Return [X, Y] of the center of cell containing provided text 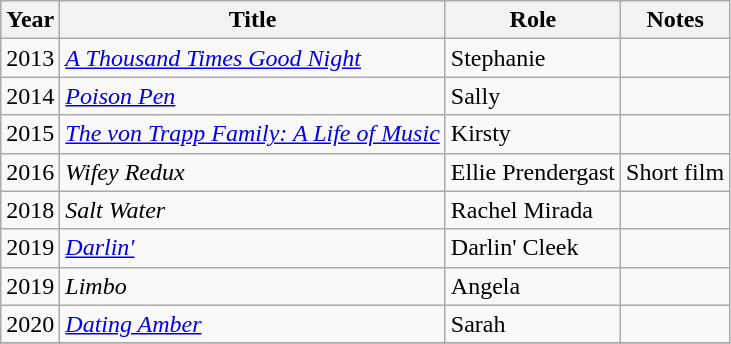
The von Trapp Family: A Life of Music [253, 134]
Role [532, 20]
Sally [532, 96]
Short film [676, 172]
2014 [30, 96]
Poison Pen [253, 96]
2015 [30, 134]
Darlin' [253, 248]
Notes [676, 20]
2016 [30, 172]
Salt Water [253, 210]
Stephanie [532, 58]
Rachel Mirada [532, 210]
2020 [30, 324]
Angela [532, 286]
Title [253, 20]
Wifey Redux [253, 172]
2018 [30, 210]
Ellie Prendergast [532, 172]
Sarah [532, 324]
Darlin' Cleek [532, 248]
2013 [30, 58]
Limbo [253, 286]
Year [30, 20]
Dating Amber [253, 324]
A Thousand Times Good Night [253, 58]
Kirsty [532, 134]
